Capture the cell that displays the provided text and extract its [x, y] central coordinate. 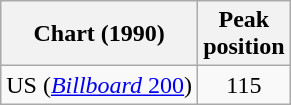
Peakposition [244, 34]
115 [244, 85]
US (Billboard 200) [100, 85]
Chart (1990) [100, 34]
